Provide the (x, y) coordinate of the cell's center where the given text is located.  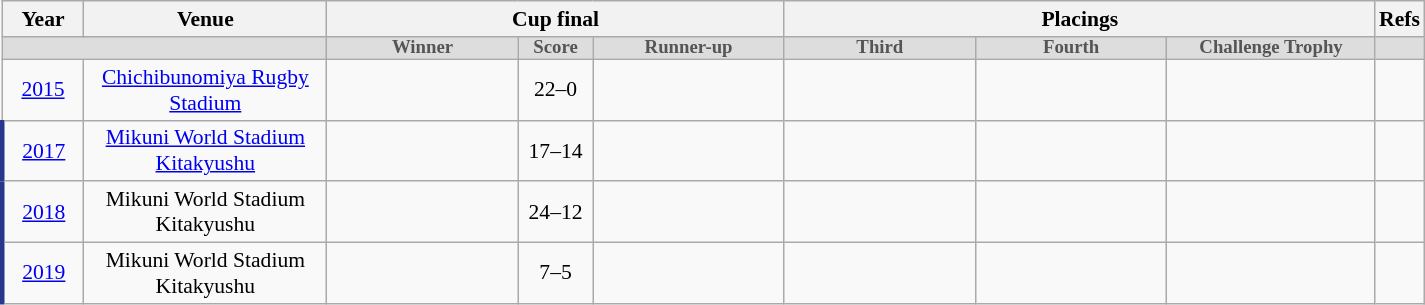
Venue (206, 19)
2017 (43, 150)
Challenge Trophy (1272, 48)
22–0 (556, 90)
24–12 (556, 212)
7–5 (556, 274)
2018 (43, 212)
2019 (43, 274)
Year (43, 19)
Fourth (1070, 48)
17–14 (556, 150)
Refs (1399, 19)
Placings (1080, 19)
Third (880, 48)
Cup final (556, 19)
Winner (422, 48)
2015 (43, 90)
Chichibunomiya Rugby Stadium (206, 90)
Runner-up (688, 48)
Score (556, 48)
